Find where the given text appears and provide that cell's center as [X, Y] coordinate. 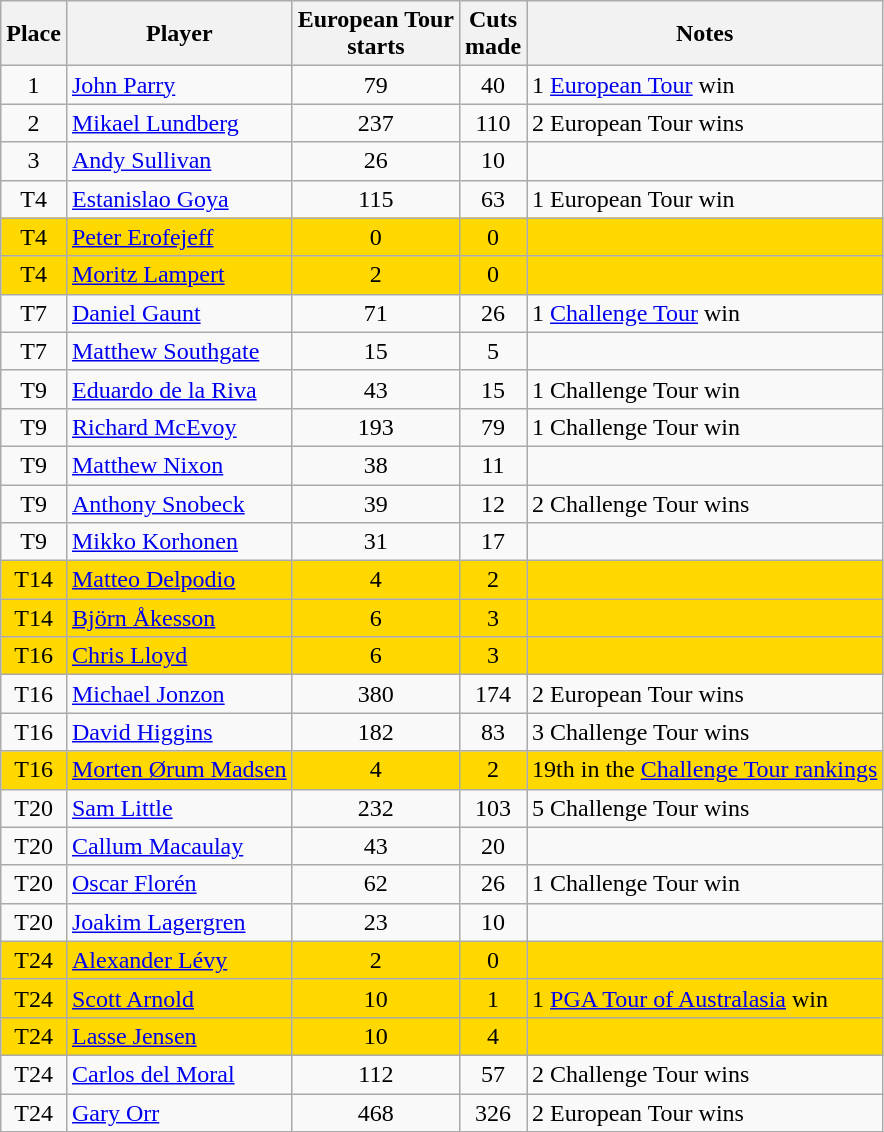
193 [376, 427]
39 [376, 503]
326 [494, 1113]
38 [376, 465]
European Tourstarts [376, 34]
Michael Jonzon [179, 694]
Richard McEvoy [179, 427]
David Higgins [179, 732]
Cutsmade [494, 34]
John Parry [179, 85]
Carlos del Moral [179, 1074]
1 PGA Tour of Australasia win [705, 998]
110 [494, 123]
62 [376, 884]
Callum Macaulay [179, 846]
Joakim Lagergren [179, 922]
57 [494, 1074]
83 [494, 732]
Player [179, 34]
31 [376, 542]
Sam Little [179, 808]
Gary Orr [179, 1113]
11 [494, 465]
5 Challenge Tour wins [705, 808]
19th in the Challenge Tour rankings [705, 770]
20 [494, 846]
Alexander Lévy [179, 960]
380 [376, 694]
17 [494, 542]
71 [376, 313]
5 [494, 351]
3 Challenge Tour wins [705, 732]
23 [376, 922]
Matteo Delpodio [179, 580]
Anthony Snobeck [179, 503]
Matthew Nixon [179, 465]
12 [494, 503]
Chris Lloyd [179, 656]
63 [494, 199]
Daniel Gaunt [179, 313]
40 [494, 85]
Oscar Florén [179, 884]
Eduardo de la Riva [179, 389]
174 [494, 694]
Notes [705, 34]
Mikko Korhonen [179, 542]
Estanislao Goya [179, 199]
Scott Arnold [179, 998]
Moritz Lampert [179, 275]
468 [376, 1113]
Lasse Jensen [179, 1036]
237 [376, 123]
Matthew Southgate [179, 351]
Morten Ørum Madsen [179, 770]
Peter Erofejeff [179, 237]
182 [376, 732]
232 [376, 808]
Mikael Lundberg [179, 123]
Björn Åkesson [179, 618]
Place [34, 34]
112 [376, 1074]
Andy Sullivan [179, 161]
103 [494, 808]
115 [376, 199]
